Locate the cell with the specified text and output its [X, Y] center coordinate. 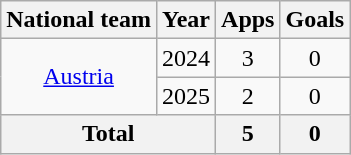
2024 [186, 58]
Year [186, 20]
Goals [315, 20]
2 [248, 96]
National team [79, 20]
2025 [186, 96]
Apps [248, 20]
3 [248, 58]
Total [108, 134]
5 [248, 134]
Austria [79, 77]
